Detect which cell encompasses the target text, then output its (x, y) center coordinate. 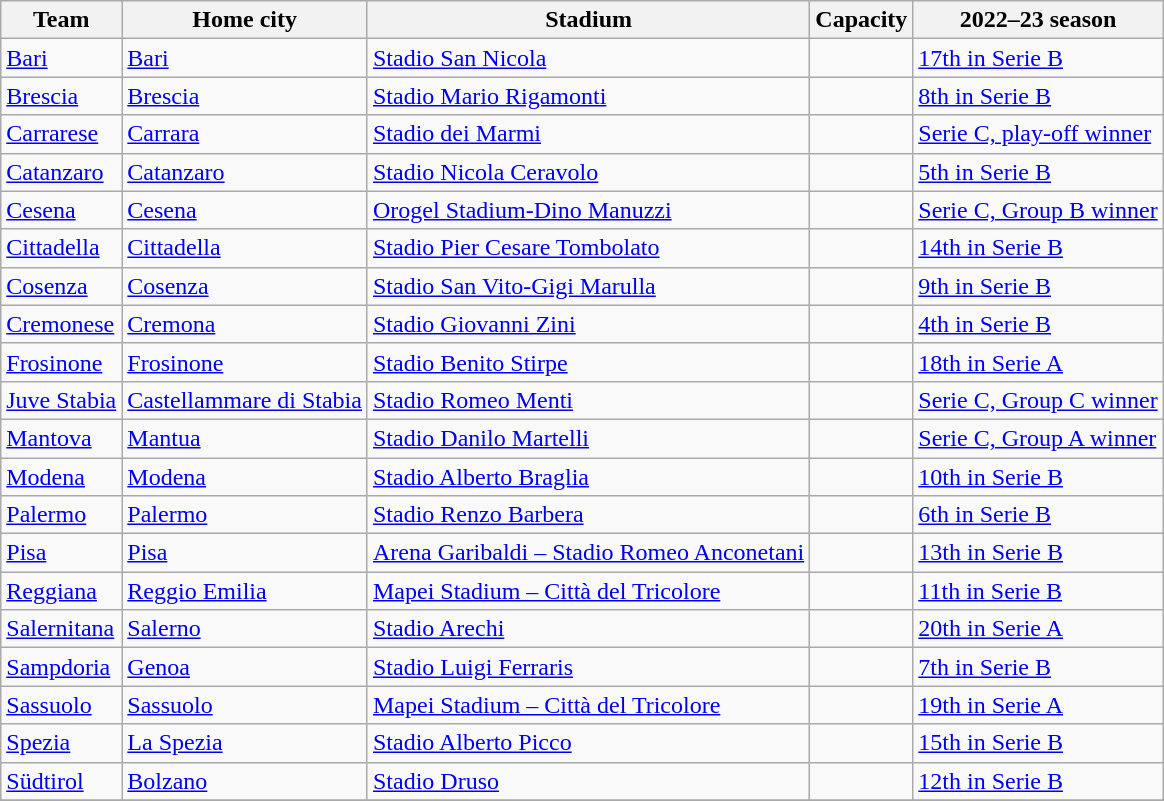
Stadio Alberto Picco (588, 743)
14th in Serie B (1038, 248)
Salerno (245, 629)
11th in Serie B (1038, 591)
Stadium (588, 20)
Mantova (62, 438)
Stadio Druso (588, 781)
Stadio Arechi (588, 629)
Stadio San Vito-Gigi Marulla (588, 286)
13th in Serie B (1038, 553)
Bolzano (245, 781)
18th in Serie A (1038, 362)
Reggiana (62, 591)
Arena Garibaldi – Stadio Romeo Anconetani (588, 553)
2022–23 season (1038, 20)
15th in Serie B (1038, 743)
20th in Serie A (1038, 629)
Spezia (62, 743)
Serie C, Group A winner (1038, 438)
Carrara (245, 134)
8th in Serie B (1038, 96)
La Spezia (245, 743)
4th in Serie B (1038, 324)
Cremona (245, 324)
Stadio Renzo Barbera (588, 515)
Stadio Giovanni Zini (588, 324)
Juve Stabia (62, 400)
Stadio Nicola Ceravolo (588, 172)
Castellammare di Stabia (245, 400)
Salernitana (62, 629)
Reggio Emilia (245, 591)
Südtirol (62, 781)
Cremonese (62, 324)
7th in Serie B (1038, 667)
Stadio dei Marmi (588, 134)
6th in Serie B (1038, 515)
Carrarese (62, 134)
12th in Serie B (1038, 781)
Serie C, Group C winner (1038, 400)
10th in Serie B (1038, 477)
17th in Serie B (1038, 58)
Stadio Romeo Menti (588, 400)
Capacity (862, 20)
Sampdoria (62, 667)
Stadio Alberto Braglia (588, 477)
Stadio Danilo Martelli (588, 438)
Stadio Mario Rigamonti (588, 96)
Stadio San Nicola (588, 58)
Serie C, play-off winner (1038, 134)
Serie C, Group B winner (1038, 210)
Home city (245, 20)
Orogel Stadium-Dino Manuzzi (588, 210)
Genoa (245, 667)
19th in Serie A (1038, 705)
Stadio Pier Cesare Tombolato (588, 248)
Stadio Luigi Ferraris (588, 667)
9th in Serie B (1038, 286)
5th in Serie B (1038, 172)
Mantua (245, 438)
Stadio Benito Stirpe (588, 362)
Team (62, 20)
